Pinpoint the cell where the given text exists, returning its (x, y) midpoint coordinate. 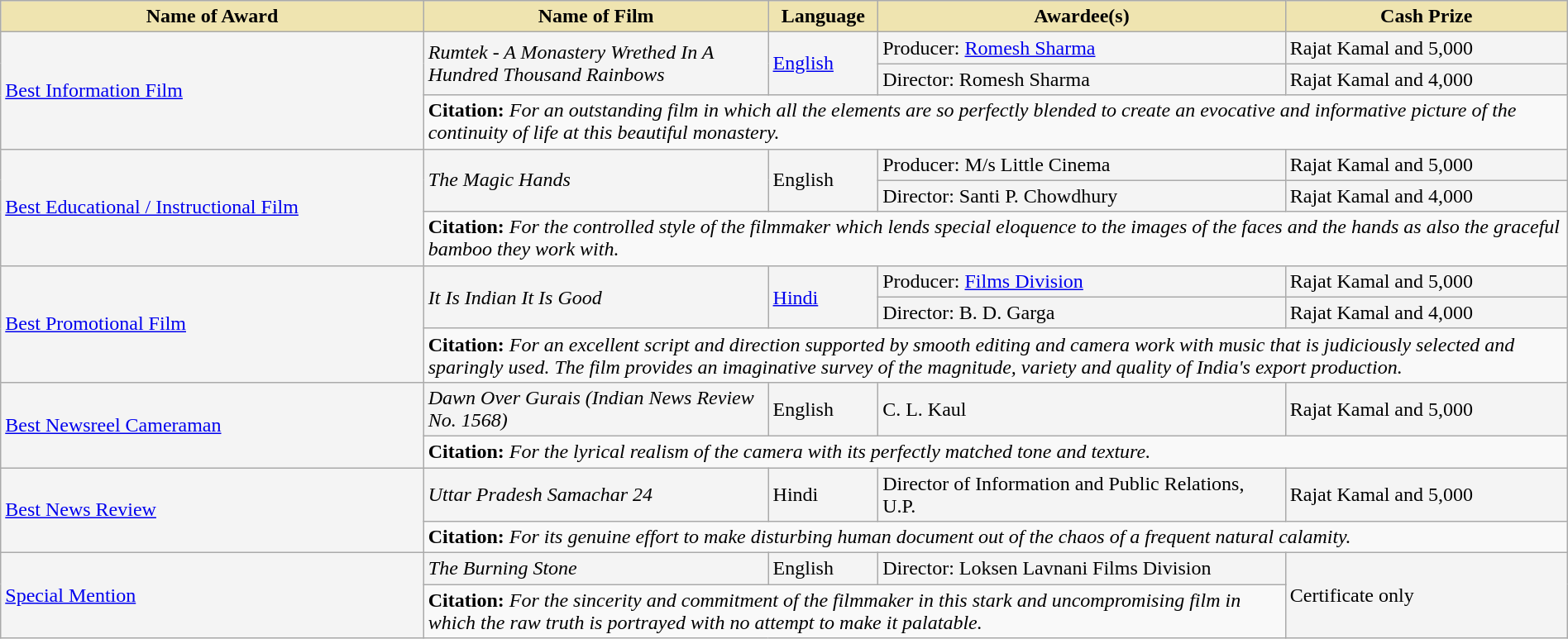
Best Newsreel Cameraman (213, 425)
Cash Prize (1426, 17)
Uttar Pradesh Samachar 24 (595, 494)
Director: B. D. Garga (1082, 312)
Certificate only (1426, 595)
Director: Loksen Lavnani Films Division (1082, 569)
Producer: Romesh Sharma (1082, 48)
Director of Information and Public Relations, U.P. (1082, 494)
Best Promotional Film (213, 324)
Special Mention (213, 595)
C. L. Kaul (1082, 408)
Name of Film (595, 17)
Producer: Films Division (1082, 281)
The Burning Stone (595, 569)
Best Information Film (213, 91)
Producer: M/s Little Cinema (1082, 165)
Dawn Over Gurais (Indian News Review No. 1568) (595, 408)
Citation: For the lyrical realism of the camera with its perfectly matched tone and texture. (996, 451)
It Is Indian It Is Good (595, 297)
Director: Romesh Sharma (1082, 79)
Language (824, 17)
Director: Santi P. Chowdhury (1082, 196)
Citation: For its genuine effort to make disturbing human document out of the chaos of a frequent natural calamity. (996, 537)
Best News Review (213, 511)
The Magic Hands (595, 180)
Awardee(s) (1082, 17)
Rumtek - A Monastery Wrethed In A Hundred Thousand Rainbows (595, 64)
Name of Award (213, 17)
Best Educational / Instructional Film (213, 207)
